Locate the cell with the specified text and output its (x, y) center coordinate. 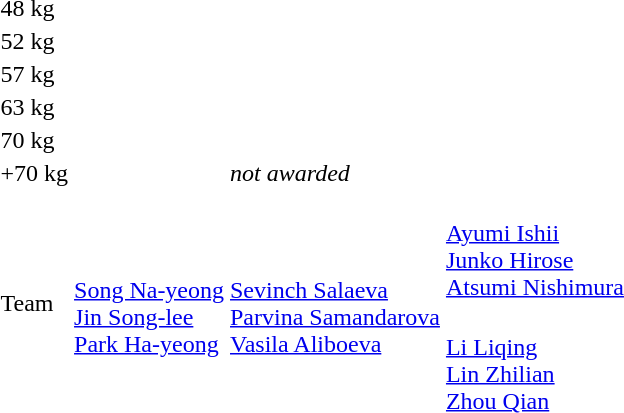
not awarded (336, 173)
